Return the [x, y] coordinate for the center point of the cell that contains the specified text.  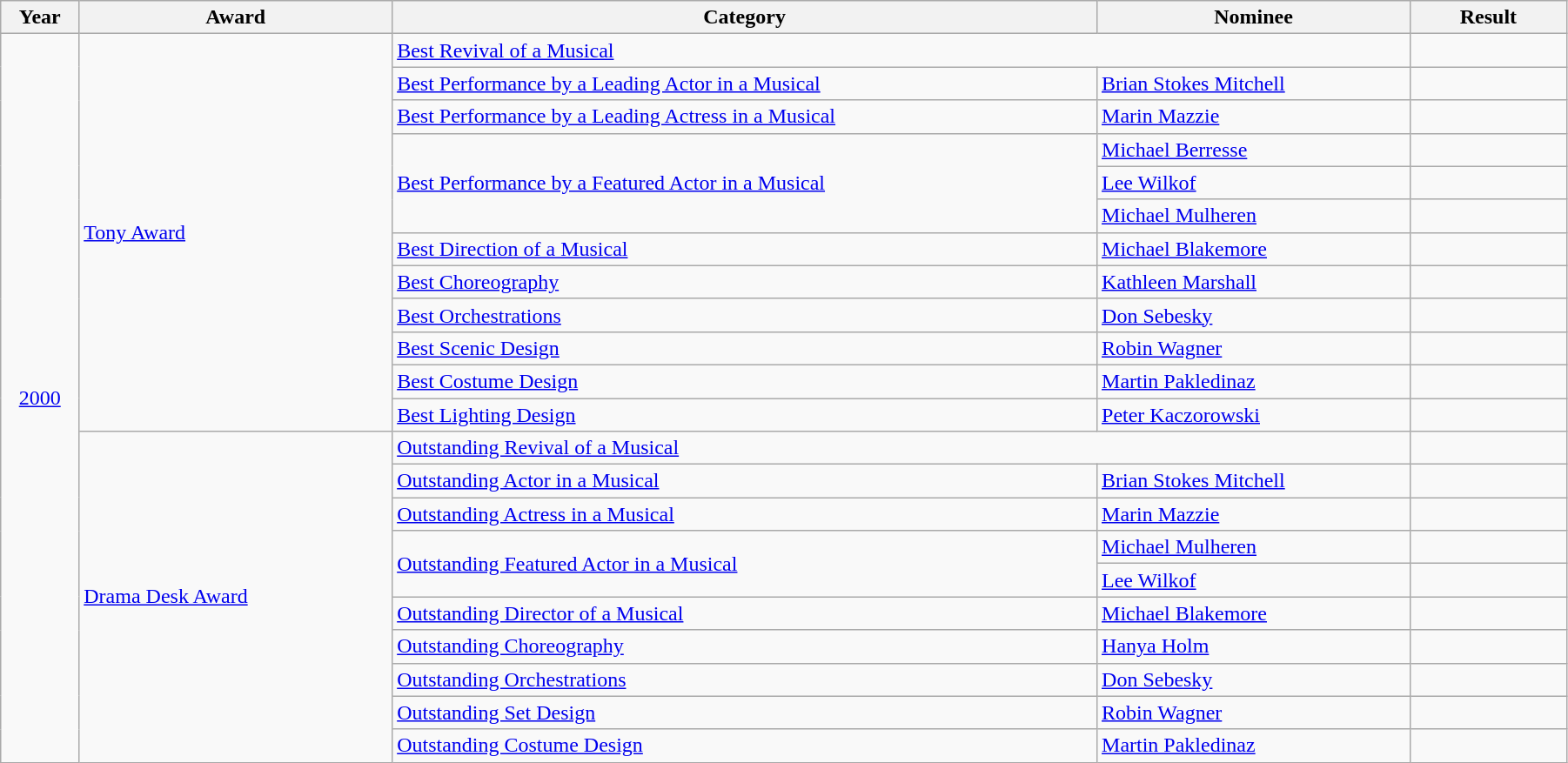
Drama Desk Award [236, 597]
Best Lighting Design [745, 415]
Best Performance by a Featured Actor in a Musical [745, 183]
Nominee [1254, 17]
Award [236, 17]
Hanya Holm [1254, 646]
Outstanding Actress in a Musical [745, 514]
2000 [40, 398]
Outstanding Director of a Musical [745, 613]
Best Direction of a Musical [745, 249]
Best Revival of a Musical [901, 50]
Outstanding Choreography [745, 646]
Outstanding Set Design [745, 713]
Best Orchestrations [745, 315]
Best Performance by a Leading Actor in a Musical [745, 84]
Result [1488, 17]
Outstanding Revival of a Musical [901, 448]
Category [745, 17]
Outstanding Costume Design [745, 746]
Best Choreography [745, 282]
Outstanding Orchestrations [745, 679]
Best Performance by a Leading Actress in a Musical [745, 117]
Kathleen Marshall [1254, 282]
Best Costume Design [745, 381]
Outstanding Actor in a Musical [745, 481]
Outstanding Featured Actor in a Musical [745, 564]
Best Scenic Design [745, 348]
Michael Berresse [1254, 150]
Year [40, 17]
Tony Award [236, 233]
Peter Kaczorowski [1254, 415]
